Provide the [x, y] coordinate of the cell's center where the given text is located.  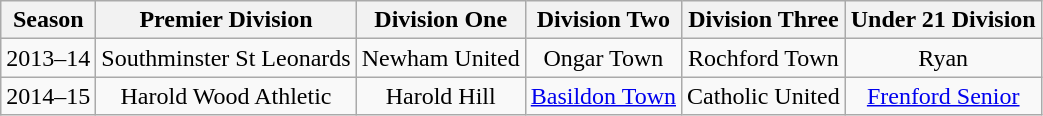
Basildon Town [603, 96]
Southminster St Leonards [226, 58]
Premier Division [226, 20]
Division Two [603, 20]
2013–14 [48, 58]
Division One [440, 20]
Frenford Senior [943, 96]
Season [48, 20]
Rochford Town [764, 58]
Harold Hill [440, 96]
Ryan [943, 58]
Ongar Town [603, 58]
2014–15 [48, 96]
Under 21 Division [943, 20]
Harold Wood Athletic [226, 96]
Catholic United [764, 96]
Division Three [764, 20]
Newham United [440, 58]
